Return the (X, Y) coordinate for the center point of the cell that contains the specified text.  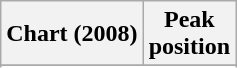
Peakposition (189, 34)
Chart (2008) (72, 34)
